Return [X, Y] of the center of cell containing provided text 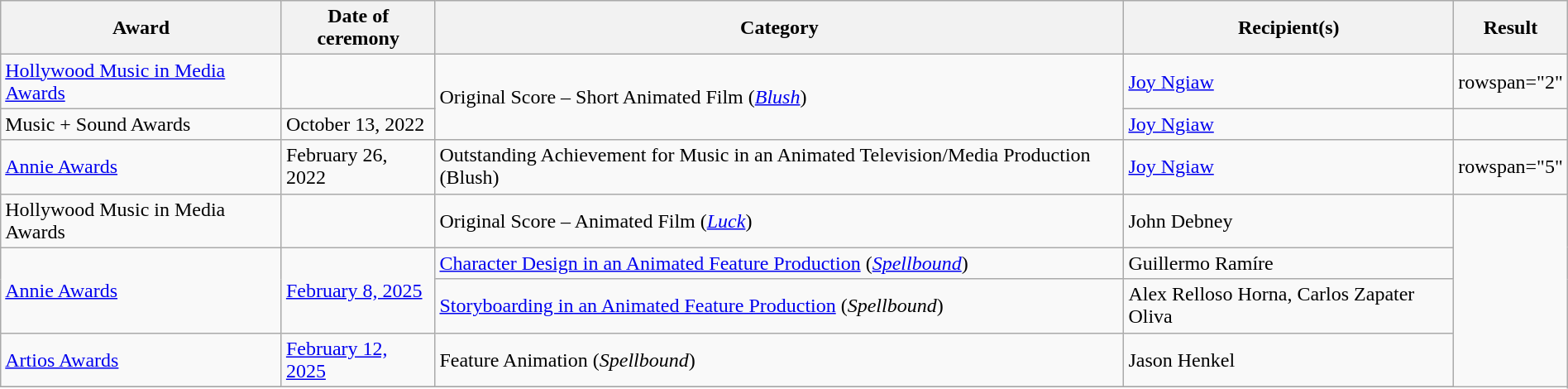
Alex Relloso Horna, Carlos Zapater Oliva [1288, 306]
February 26, 2022 [358, 167]
Storyboarding in an Animated Feature Production (Spellbound) [779, 306]
Outstanding Achievement for Music in an Animated Television/Media Production (Blush) [779, 167]
Guillermo Ramíre [1288, 263]
Music + Sound Awards [141, 124]
Award [141, 28]
Result [1511, 28]
Date of ceremony [358, 28]
Character Design in an Animated Feature Production (Spellbound) [779, 263]
rowspan="2" [1511, 81]
Feature Animation (Spellbound) [779, 359]
John Debney [1288, 220]
Original Score – Animated Film (Luck) [779, 220]
Jason Henkel [1288, 359]
rowspan="5" [1511, 167]
Original Score – Short Animated Film (Blush) [779, 98]
October 13, 2022 [358, 124]
Recipient(s) [1288, 28]
Artios Awards [141, 359]
Category [779, 28]
February 8, 2025 [358, 290]
February 12, 2025 [358, 359]
